Return the (x, y) coordinate for the center point of the cell that contains the specified text.  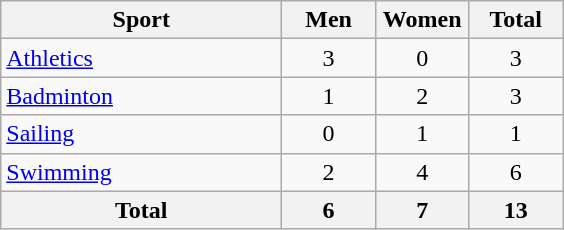
Men (329, 20)
4 (422, 172)
Women (422, 20)
7 (422, 210)
13 (516, 210)
Athletics (142, 58)
Sailing (142, 134)
Badminton (142, 96)
Sport (142, 20)
Swimming (142, 172)
